Locate the cell with the specified text and output its [X, Y] center coordinate. 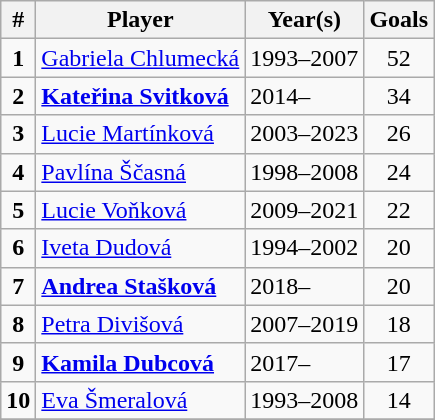
Player [140, 20]
5 [18, 210]
17 [399, 362]
1993–2008 [304, 400]
10 [18, 400]
2017– [304, 362]
Lucie Voňková [140, 210]
2014– [304, 96]
6 [18, 248]
8 [18, 324]
9 [18, 362]
Year(s) [304, 20]
Petra Divišová [140, 324]
2007–2019 [304, 324]
1994–2002 [304, 248]
7 [18, 286]
2003–2023 [304, 134]
Gabriela Chlumecká [140, 58]
Eva Šmeralová [140, 400]
Lucie Martínková [140, 134]
4 [18, 172]
24 [399, 172]
Pavlína Ščasná [140, 172]
52 [399, 58]
34 [399, 96]
18 [399, 324]
1998–2008 [304, 172]
Goals [399, 20]
3 [18, 134]
2009–2021 [304, 210]
22 [399, 210]
Andrea Stašková [140, 286]
1 [18, 58]
1993–2007 [304, 58]
Iveta Dudová [140, 248]
# [18, 20]
14 [399, 400]
26 [399, 134]
Kamila Dubcová [140, 362]
2018– [304, 286]
2 [18, 96]
Kateřina Svitková [140, 96]
